Extract the [X, Y] coordinate from the center of the cell holding the provided text.  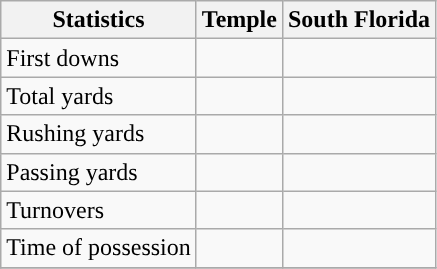
Turnovers [99, 210]
Rushing yards [99, 134]
First downs [99, 58]
Time of possession [99, 248]
Temple [239, 20]
Total yards [99, 96]
South Florida [358, 20]
Statistics [99, 20]
Passing yards [99, 172]
